Provide the (x, y) coordinate of the cell's center where the given text is located.  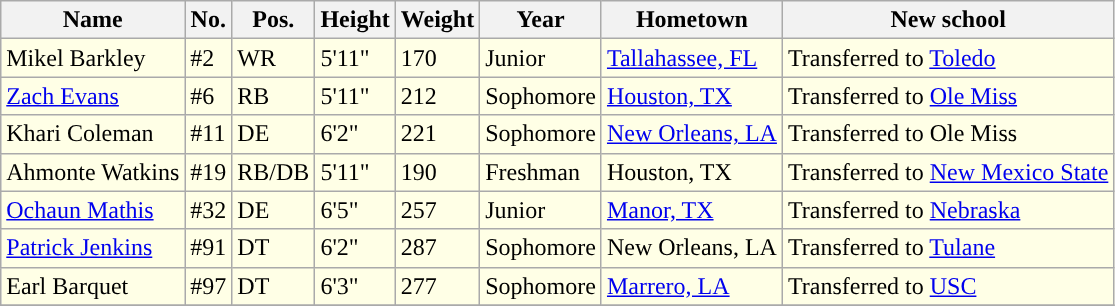
Earl Barquet (93, 286)
Khari Coleman (93, 134)
Transferred to USC (948, 286)
Freshman (541, 172)
Year (541, 20)
#2 (208, 58)
257 (437, 210)
#97 (208, 286)
190 (437, 172)
RB (274, 96)
212 (437, 96)
Mikel Barkley (93, 58)
Weight (437, 20)
287 (437, 248)
Transferred to Nebraska (948, 210)
No. (208, 20)
Pos. (274, 20)
RB/DB (274, 172)
#32 (208, 210)
Marrero, LA (692, 286)
Tallahassee, FL (692, 58)
221 (437, 134)
Height (355, 20)
New school (948, 20)
Ochaun Mathis (93, 210)
Name (93, 20)
277 (437, 286)
#91 (208, 248)
Transferred to Tulane (948, 248)
Ahmonte Watkins (93, 172)
#11 (208, 134)
Hometown (692, 20)
#19 (208, 172)
170 (437, 58)
Manor, TX (692, 210)
6'5" (355, 210)
Zach Evans (93, 96)
Transferred to New Mexico State (948, 172)
WR (274, 58)
#6 (208, 96)
Patrick Jenkins (93, 248)
Transferred to Toledo (948, 58)
6'3" (355, 286)
